Determine the [X, Y] coordinate at the center of the cell enclosing the given text.  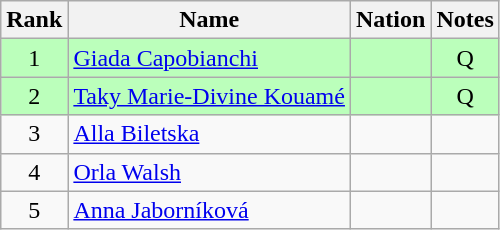
Anna Jaborníková [210, 210]
Orla Walsh [210, 172]
Notes [465, 20]
Rank [34, 20]
Name [210, 20]
2 [34, 96]
4 [34, 172]
3 [34, 134]
5 [34, 210]
Nation [390, 20]
Alla Biletska [210, 134]
1 [34, 58]
Giada Capobianchi [210, 58]
Taky Marie-Divine Kouamé [210, 96]
